Search for the cell housing the specified text and yield its (x, y) center coordinate. 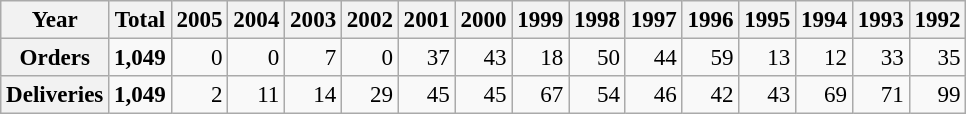
33 (880, 58)
18 (540, 58)
59 (710, 58)
99 (938, 95)
1996 (710, 20)
2000 (484, 20)
1995 (768, 20)
Year (55, 20)
71 (880, 95)
67 (540, 95)
1997 (654, 20)
2001 (426, 20)
1998 (598, 20)
42 (710, 95)
2003 (314, 20)
35 (938, 58)
1994 (824, 20)
Total (140, 20)
7 (314, 58)
Deliveries (55, 95)
50 (598, 58)
1993 (880, 20)
1992 (938, 20)
13 (768, 58)
1999 (540, 20)
12 (824, 58)
46 (654, 95)
54 (598, 95)
2 (200, 95)
11 (256, 95)
2005 (200, 20)
69 (824, 95)
14 (314, 95)
29 (370, 95)
37 (426, 58)
Orders (55, 58)
2004 (256, 20)
44 (654, 58)
2002 (370, 20)
